Return the (x, y) coordinate for the center point of the cell that contains the specified text.  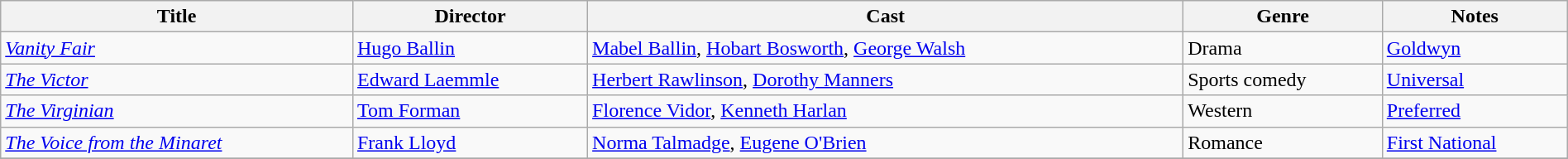
Preferred (1475, 111)
Title (177, 17)
Drama (1284, 48)
Vanity Fair (177, 48)
Edward Laemmle (470, 79)
Norma Talmadge, Eugene O'Brien (886, 142)
Tom Forman (470, 111)
Mabel Ballin, Hobart Bosworth, George Walsh (886, 48)
The Victor (177, 79)
Notes (1475, 17)
Goldwyn (1475, 48)
Herbert Rawlinson, Dorothy Manners (886, 79)
Hugo Ballin (470, 48)
Universal (1475, 79)
Western (1284, 111)
Frank Lloyd (470, 142)
Director (470, 17)
Romance (1284, 142)
Genre (1284, 17)
Cast (886, 17)
Florence Vidor, Kenneth Harlan (886, 111)
The Voice from the Minaret (177, 142)
Sports comedy (1284, 79)
First National (1475, 142)
The Virginian (177, 111)
